From the cell containing the given text, extract its center point as (X, Y) coordinate. 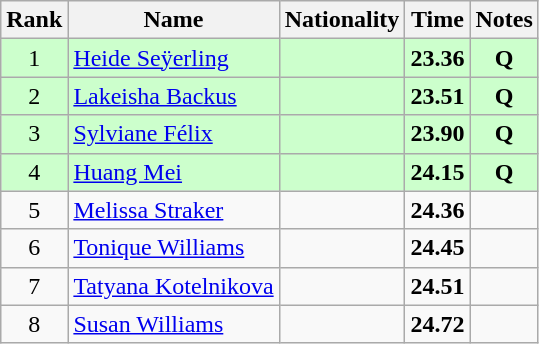
6 (34, 248)
5 (34, 210)
24.51 (438, 286)
Name (174, 20)
Susan Williams (174, 324)
24.36 (438, 210)
Huang Mei (174, 172)
24.15 (438, 172)
Rank (34, 20)
23.90 (438, 134)
Heide Seÿerling (174, 58)
4 (34, 172)
Notes (504, 20)
1 (34, 58)
Tatyana Kotelnikova (174, 286)
Tonique Williams (174, 248)
Melissa Straker (174, 210)
3 (34, 134)
2 (34, 96)
23.51 (438, 96)
23.36 (438, 58)
Lakeisha Backus (174, 96)
Time (438, 20)
8 (34, 324)
7 (34, 286)
Sylviane Félix (174, 134)
24.72 (438, 324)
Nationality (342, 20)
24.45 (438, 248)
